Search for the cell housing the specified text and yield its [X, Y] center coordinate. 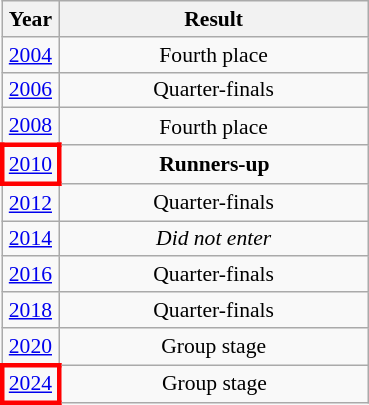
2008 [30, 126]
2016 [30, 275]
2020 [30, 346]
2004 [30, 55]
2012 [30, 202]
Did not enter [214, 239]
2024 [30, 384]
Runners-up [214, 164]
2006 [30, 90]
Year [30, 19]
2010 [30, 164]
2018 [30, 310]
2014 [30, 239]
Result [214, 19]
